Detect which cell encompasses the target text, then output its [x, y] center coordinate. 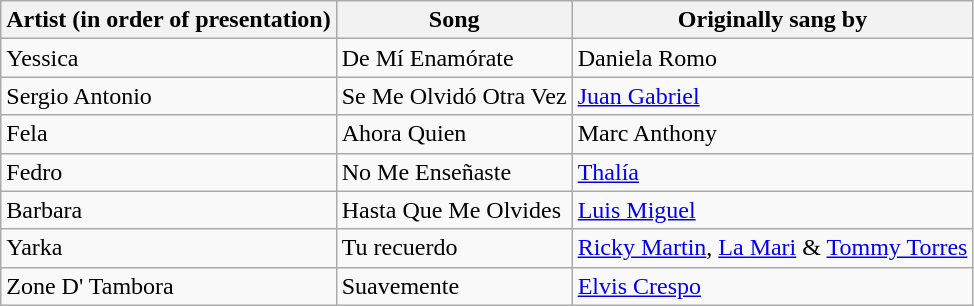
Thalía [772, 172]
Marc Anthony [772, 134]
Suavemente [454, 286]
Juan Gabriel [772, 96]
Artist (in order of presentation) [168, 20]
Originally sang by [772, 20]
Yarka [168, 248]
Hasta Que Me Olvides [454, 210]
Elvis Crespo [772, 286]
Fela [168, 134]
Se Me Olvidó Otra Vez [454, 96]
Zone D' Tambora [168, 286]
Ricky Martin, La Mari & Tommy Torres [772, 248]
No Me Enseñaste [454, 172]
Sergio Antonio [168, 96]
Luis Miguel [772, 210]
Daniela Romo [772, 58]
Ahora Quien [454, 134]
De Mí Enamórate [454, 58]
Yessica [168, 58]
Barbara [168, 210]
Song [454, 20]
Tu recuerdo [454, 248]
Fedro [168, 172]
